For the text-containing cell, return its midpoint in (x, y) coordinate format. 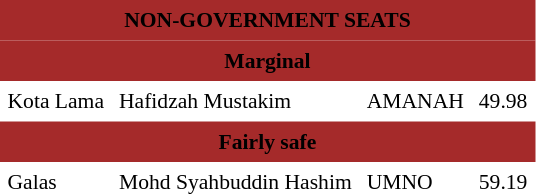
Fairly safe (268, 141)
Kota Lama (56, 101)
AMANAH (415, 101)
NON-GOVERNMENT SEATS (268, 20)
49.98 (503, 101)
Hafidzah Mustakim (236, 101)
Marginal (268, 60)
